Detect which cell encompasses the target text, then output its (X, Y) center coordinate. 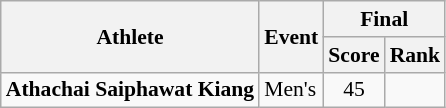
Athlete (130, 36)
Score (354, 55)
Rank (416, 55)
Athachai Saiphawat Kiang (130, 90)
45 (354, 90)
Men's (291, 90)
Final (384, 19)
Event (291, 36)
